Identify which cell holds the provided text, then report its (x, y) central coordinate. 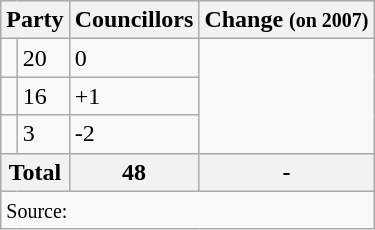
48 (134, 172)
Change (on 2007) (286, 20)
3 (43, 134)
+1 (134, 96)
0 (134, 58)
16 (43, 96)
20 (43, 58)
- (286, 172)
Total (35, 172)
-2 (134, 134)
Source: (188, 210)
Party (35, 20)
Councillors (134, 20)
